Provide the [x, y] coordinate of the cell's center where the given text is located.  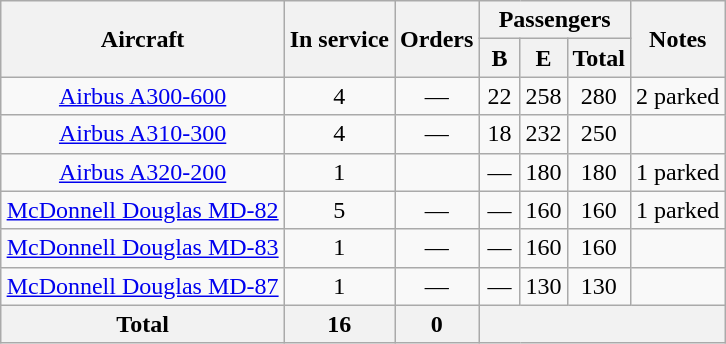
Airbus A310-300 [142, 134]
McDonnell Douglas MD-83 [142, 248]
Notes [678, 39]
McDonnell Douglas MD-82 [142, 210]
258 [544, 96]
Airbus A320-200 [142, 172]
22 [500, 96]
Orders [436, 39]
250 [599, 134]
Airbus A300-600 [142, 96]
2 parked [678, 96]
Passengers [555, 20]
B [500, 58]
280 [599, 96]
Aircraft [142, 39]
5 [339, 210]
McDonnell Douglas MD-87 [142, 286]
0 [436, 324]
E [544, 58]
In service [339, 39]
18 [500, 134]
16 [339, 324]
232 [544, 134]
